Scan for the cell matching the given text and deliver its [X, Y] coordinate at center. 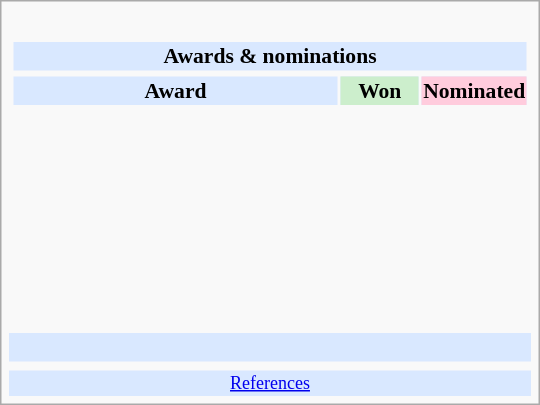
Won [380, 90]
Nominated [474, 90]
Award [175, 90]
Awards & nominations Award Won Nominated [270, 171]
References [270, 383]
Awards & nominations [270, 56]
